Find where the given text appears and provide that cell's center as [X, Y] coordinate. 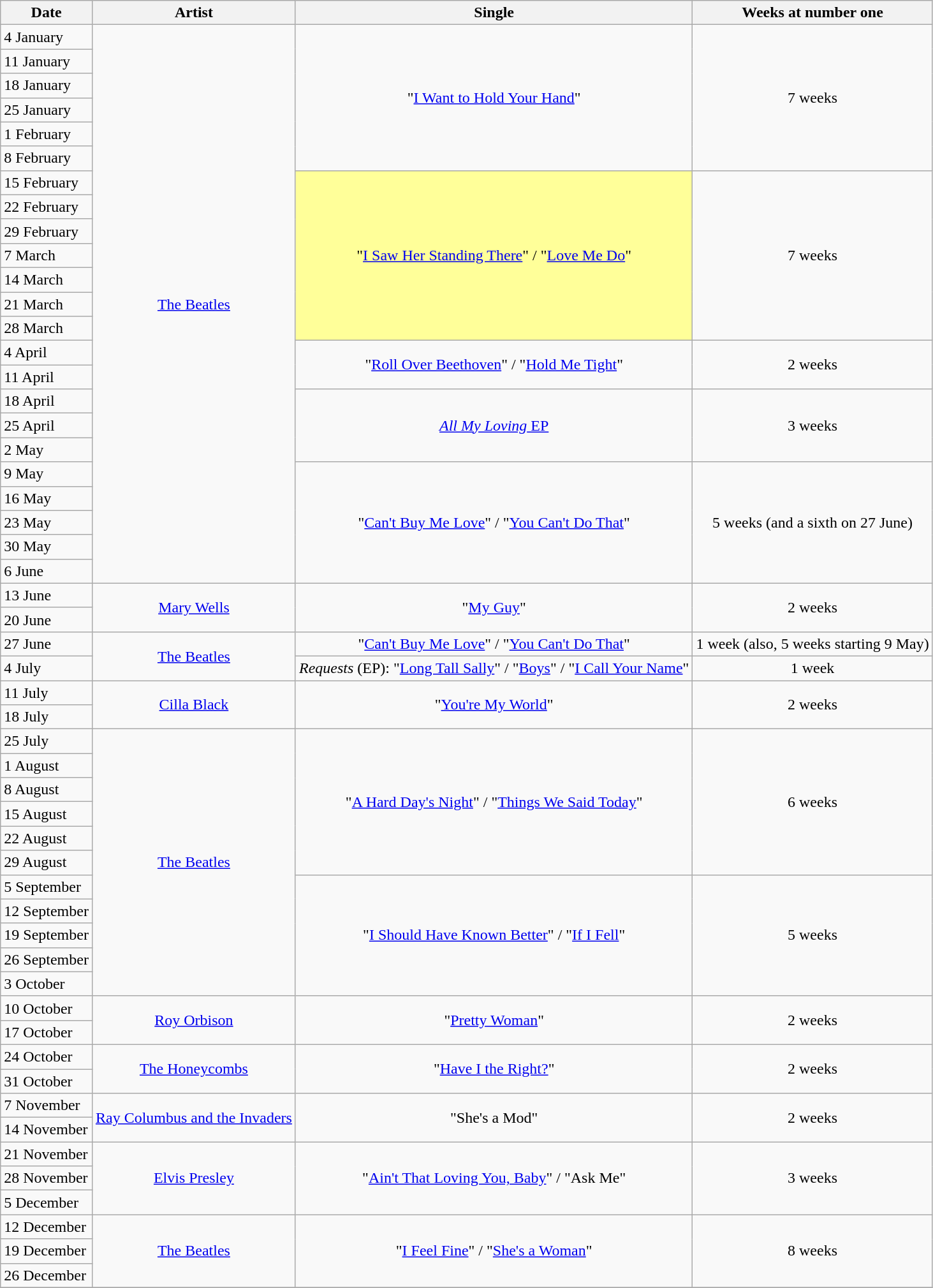
18 April [47, 401]
1 February [47, 134]
19 September [47, 935]
"A Hard Day's Night" / "Things We Said Today" [494, 802]
10 October [47, 1008]
6 weeks [812, 802]
11 July [47, 692]
31 October [47, 1081]
"She's a Mod" [494, 1118]
2 May [47, 450]
"Ain't That Loving You, Baby" / "Ask Me" [494, 1178]
23 May [47, 522]
"You're My World" [494, 704]
18 January [47, 85]
30 May [47, 547]
11 January [47, 61]
9 May [47, 474]
14 March [47, 279]
29 February [47, 231]
Elvis Presley [194, 1178]
Single [494, 13]
15 February [47, 182]
25 July [47, 741]
"I Feel Fine" / "She's a Woman" [494, 1251]
4 January [47, 37]
21 November [47, 1154]
1 week (also, 5 weeks starting 9 May) [812, 644]
17 October [47, 1032]
8 August [47, 790]
6 June [47, 571]
Requests (EP): "Long Tall Sally" / "Boys" / "I Call Your Name" [494, 668]
Artist [194, 13]
29 August [47, 862]
18 July [47, 717]
Cilla Black [194, 704]
20 June [47, 619]
All My Loving EP [494, 426]
8 February [47, 158]
"Pretty Woman" [494, 1020]
3 October [47, 984]
5 weeks (and a sixth on 27 June) [812, 522]
13 June [47, 595]
8 weeks [812, 1251]
25 April [47, 426]
28 November [47, 1178]
"I Saw Her Standing There" / "Love Me Do" [494, 255]
5 September [47, 887]
4 April [47, 353]
Ray Columbus and the Invaders [194, 1118]
"I Want to Hold Your Hand" [494, 98]
"Have I the Right?" [494, 1069]
14 November [47, 1130]
5 December [47, 1203]
"My Guy" [494, 607]
28 March [47, 329]
16 May [47, 498]
Roy Orbison [194, 1020]
12 September [47, 911]
7 November [47, 1106]
26 December [47, 1275]
4 July [47, 668]
1 August [47, 766]
The Honeycombs [194, 1069]
5 weeks [812, 935]
"Roll Over Beethoven" / "Hold Me Tight" [494, 365]
26 September [47, 959]
21 March [47, 304]
15 August [47, 814]
Mary Wells [194, 607]
11 April [47, 377]
12 December [47, 1227]
22 February [47, 207]
Date [47, 13]
Weeks at number one [812, 13]
27 June [47, 644]
22 August [47, 838]
25 January [47, 110]
7 March [47, 255]
"I Should Have Known Better" / "If I Fell" [494, 935]
24 October [47, 1056]
19 December [47, 1251]
1 week [812, 668]
